Find where the given text appears and provide that cell's center as [x, y] coordinate. 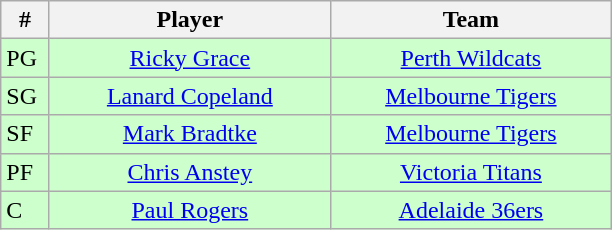
Ricky Grace [190, 58]
SG [26, 96]
Victoria Titans [470, 172]
Mark Bradtke [190, 134]
PG [26, 58]
PF [26, 172]
Perth Wildcats [470, 58]
Player [190, 20]
SF [26, 134]
Adelaide 36ers [470, 210]
C [26, 210]
Team [470, 20]
# [26, 20]
Chris Anstey [190, 172]
Paul Rogers [190, 210]
Lanard Copeland [190, 96]
